Extract the (X, Y) coordinate from the center of the cell holding the provided text.  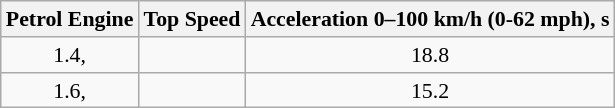
Petrol Engine (70, 18)
Top Speed (192, 18)
15.2 (430, 90)
Acceleration 0–100 km/h (0-62 mph), s (430, 18)
1.6, (70, 90)
1.4, (70, 54)
18.8 (430, 54)
